Determine the (X, Y) coordinate at the center of the cell enclosing the given text.  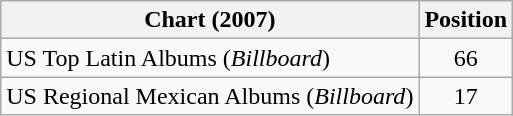
17 (466, 96)
Position (466, 20)
US Regional Mexican Albums (Billboard) (210, 96)
66 (466, 58)
Chart (2007) (210, 20)
US Top Latin Albums (Billboard) (210, 58)
